Scan for the cell matching the given text and deliver its (X, Y) coordinate at center. 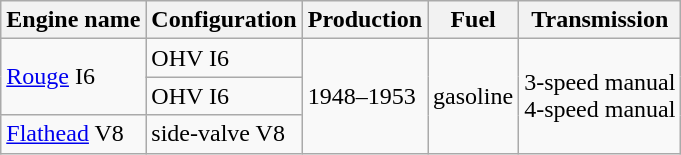
Rouge I6 (74, 77)
Fuel (474, 20)
side-valve V8 (224, 134)
Production (364, 20)
Engine name (74, 20)
gasoline (474, 96)
Transmission (600, 20)
Configuration (224, 20)
Flathead V8 (74, 134)
3-speed manual4-speed manual (600, 96)
1948–1953 (364, 96)
